Pinpoint the cell where the given text exists, returning its [X, Y] midpoint coordinate. 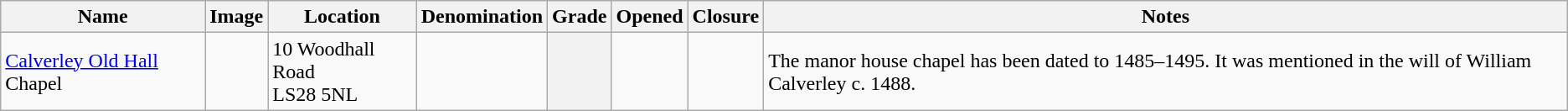
Denomination [482, 17]
Grade [580, 17]
Notes [1166, 17]
10 Woodhall RoadLS28 5NL [342, 71]
Opened [650, 17]
Closure [725, 17]
Image [236, 17]
Location [342, 17]
The manor house chapel has been dated to 1485–1495. It was mentioned in the will of William Calverley c. 1488. [1166, 71]
Calverley Old Hall Chapel [103, 71]
Name [103, 17]
